Return (x, y) of the center of cell containing provided text 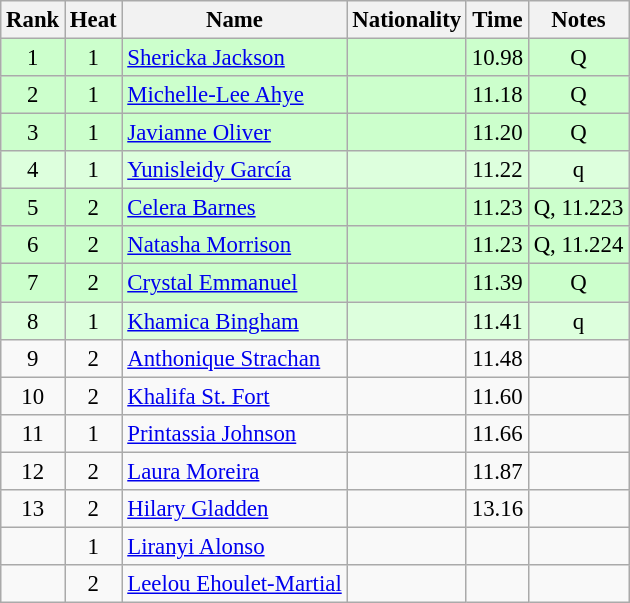
Shericka Jackson (234, 58)
Anthonique Strachan (234, 358)
8 (33, 321)
11.60 (497, 396)
Michelle-Lee Ahye (234, 95)
11 (33, 433)
11.39 (497, 283)
4 (33, 170)
5 (33, 208)
Liranyi Alonso (234, 546)
11.66 (497, 433)
9 (33, 358)
Name (234, 20)
3 (33, 133)
Hilary Gladden (234, 509)
Laura Moreira (234, 471)
Q, 11.224 (578, 245)
13 (33, 509)
Khamica Bingham (234, 321)
11.48 (497, 358)
13.16 (497, 509)
Celera Barnes (234, 208)
Leelou Ehoulet-Martial (234, 584)
6 (33, 245)
Printassia Johnson (234, 433)
11.87 (497, 471)
11.18 (497, 95)
Javianne Oliver (234, 133)
Crystal Emmanuel (234, 283)
Yunisleidy García (234, 170)
Notes (578, 20)
Nationality (406, 20)
10.98 (497, 58)
11.22 (497, 170)
Natasha Morrison (234, 245)
Heat (94, 20)
10 (33, 396)
Q, 11.223 (578, 208)
7 (33, 283)
Rank (33, 20)
12 (33, 471)
Khalifa St. Fort (234, 396)
11.20 (497, 133)
11.41 (497, 321)
Time (497, 20)
